Scan for the cell matching the given text and deliver its (x, y) coordinate at center. 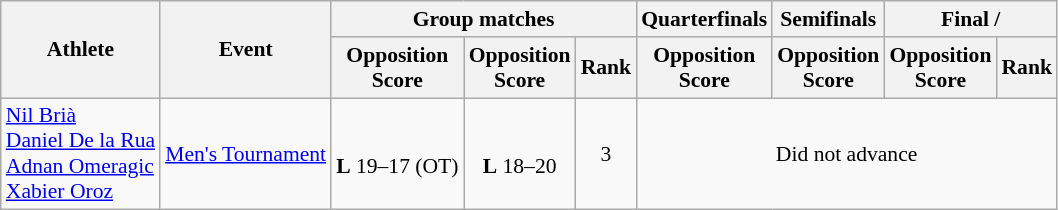
Group matches (484, 19)
Quarterfinals (704, 19)
3 (606, 154)
Final / (970, 19)
Nil BriàDaniel De la RuaAdnan OmeragicXabier Oroz (80, 154)
L 18–20 (520, 154)
Semifinals (828, 19)
L 19–17 (OT) (397, 154)
Event (246, 50)
Men's Tournament (246, 154)
Did not advance (846, 154)
Athlete (80, 50)
